Provide the [x, y] coordinate of the cell's center where the given text is located.  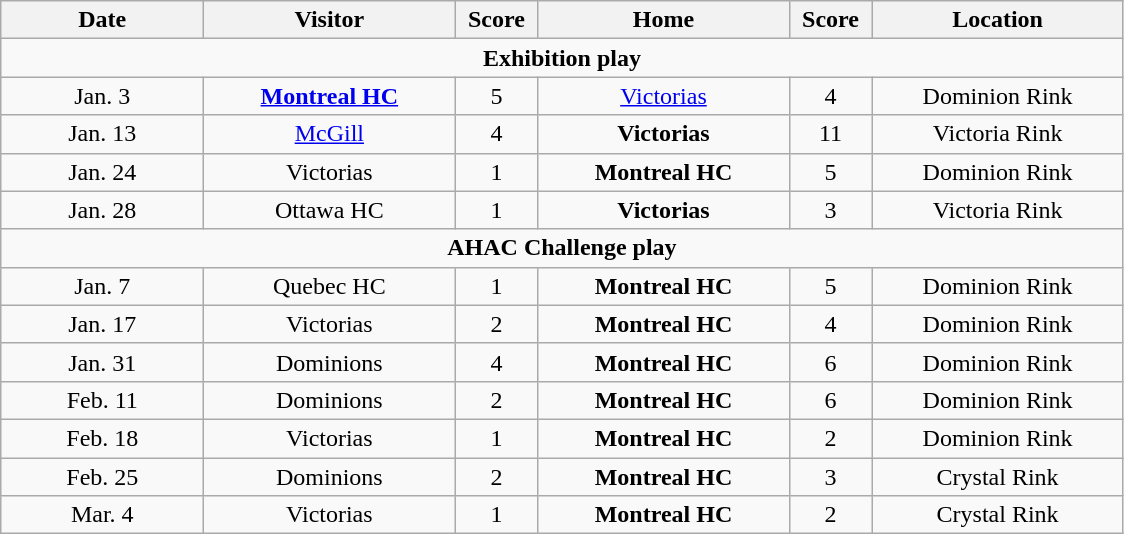
Jan. 28 [102, 210]
Jan. 7 [102, 286]
Location [998, 20]
Date [102, 20]
AHAC Challenge play [562, 248]
Quebec HC [330, 286]
Exhibition play [562, 58]
McGill [330, 134]
Mar. 4 [102, 515]
Jan. 3 [102, 96]
Jan. 13 [102, 134]
Jan. 31 [102, 362]
11 [830, 134]
Ottawa HC [330, 210]
Home [664, 20]
Feb. 11 [102, 400]
Feb. 25 [102, 477]
Feb. 18 [102, 438]
Visitor [330, 20]
Jan. 24 [102, 172]
Jan. 17 [102, 324]
